Provide the (x, y) coordinate of the cell's center where the given text is located.  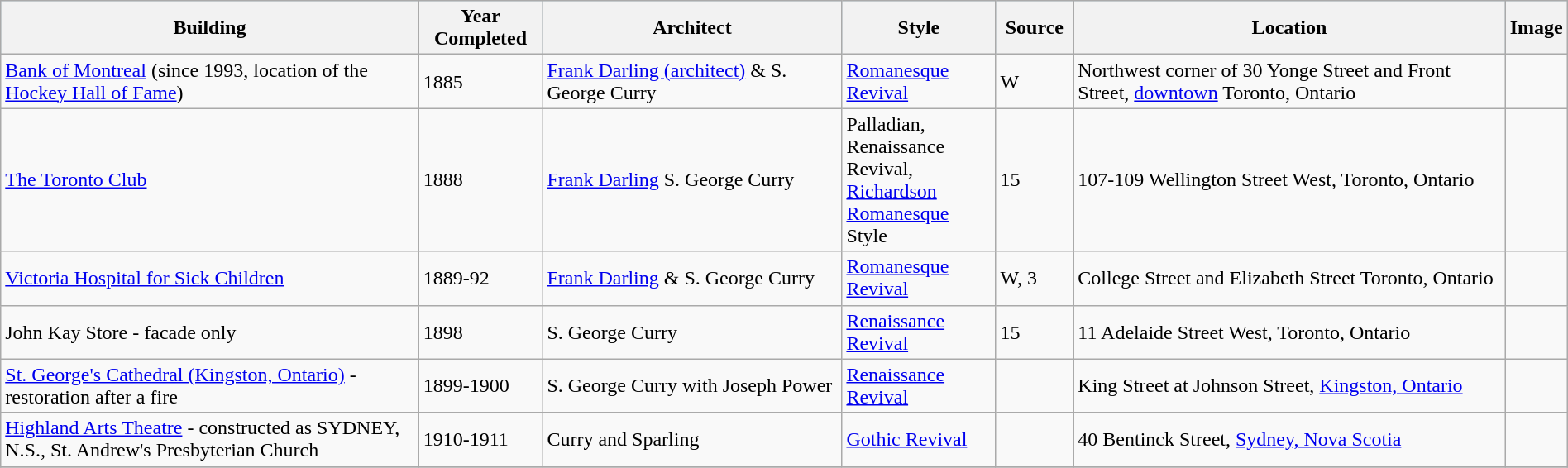
1910-1911 (480, 440)
Location (1289, 28)
S. George Curry (692, 332)
Bank of Montreal (since 1993, location of the Hockey Hall of Fame) (210, 81)
1889-92 (480, 278)
Palladian, Renaissance Revival, Richardson Romanesque Style (919, 180)
Style (919, 28)
John Kay Store - facade only (210, 332)
W, 3 (1035, 278)
Frank Darling & S. George Curry (692, 278)
Architect (692, 28)
College Street and Elizabeth Street Toronto, Ontario (1289, 278)
The Toronto Club (210, 180)
St. George's Cathedral (Kingston, Ontario) -restoration after a fire (210, 385)
Victoria Hospital for Sick Children (210, 278)
107-109 Wellington Street West, Toronto, Ontario (1289, 180)
1888 (480, 180)
Source (1035, 28)
40 Bentinck Street, Sydney, Nova Scotia (1289, 440)
1885 (480, 81)
Highland Arts Theatre - constructed as SYDNEY, N.S., St. Andrew's Presbyterian Church (210, 440)
S. George Curry with Joseph Power (692, 385)
Curry and Sparling (692, 440)
Image (1537, 28)
Year Completed (480, 28)
Northwest corner of 30 Yonge Street and Front Street, downtown Toronto, Ontario (1289, 81)
Frank Darling S. George Curry (692, 180)
11 Adelaide Street West, Toronto, Ontario (1289, 332)
Building (210, 28)
W (1035, 81)
1898 (480, 332)
Gothic Revival (919, 440)
Frank Darling (architect) & S. George Curry (692, 81)
King Street at Johnson Street, Kingston, Ontario (1289, 385)
1899-1900 (480, 385)
